For the text-containing cell, return its midpoint in [X, Y] coordinate format. 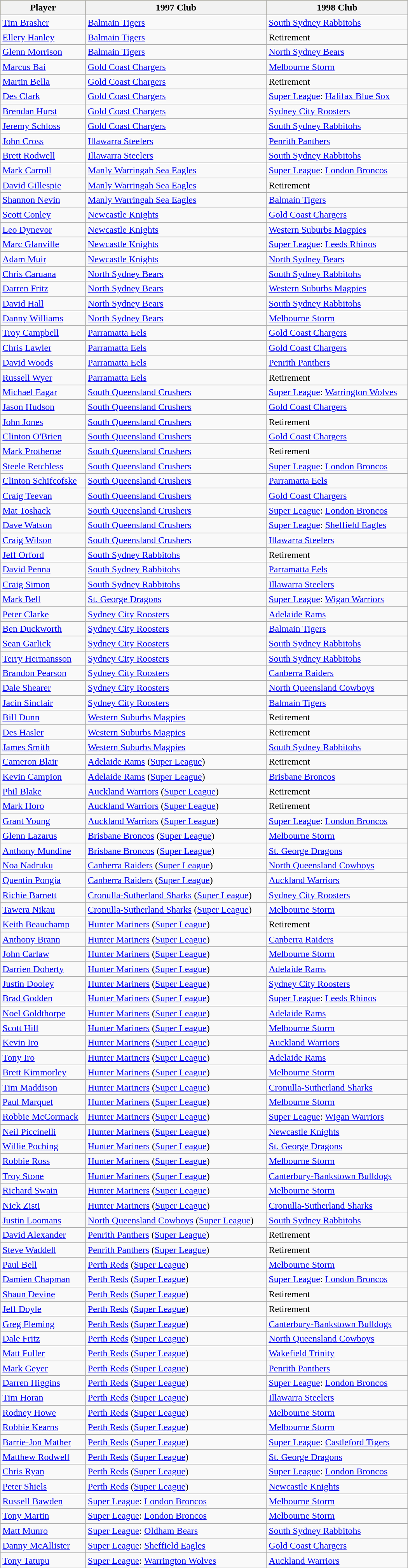
Des Clark [43, 96]
Tony Martin [43, 1516]
Justin Dooley [43, 984]
Marcus Bai [43, 67]
Jeremy Schloss [43, 126]
Craig Teevan [43, 496]
Darren Higgins [43, 1383]
Robbie Kearns [43, 1427]
Jacin Sinclair [43, 703]
Peter Clarke [43, 614]
Justin Loomans [43, 1220]
Craig Wilson [43, 540]
Shaun Devine [43, 1294]
Jeff Orford [43, 555]
Darren Fritz [43, 289]
Matthew Rodwell [43, 1457]
Steele Retchless [43, 466]
Cameron Blair [43, 762]
Shannon Nevin [43, 200]
Des Hasler [43, 732]
Peter Shiels [43, 1486]
Robbie Ross [43, 1161]
North Queensland Cowboys (Super League) [176, 1220]
Ben Duckworth [43, 629]
Brett Rodwell [43, 155]
Ellery Hanley [43, 37]
Darrien Doherty [43, 969]
David Alexander [43, 1235]
Super League: Castleford Tigers [337, 1442]
Troy Stone [43, 1176]
David Penna [43, 570]
Michael Eagar [43, 392]
Brandon Pearson [43, 673]
Adam Muir [43, 259]
Willie Poching [43, 1146]
Mat Toshack [43, 510]
Steve Waddell [43, 1250]
Bill Dunn [43, 718]
Tawera Nikau [43, 910]
Grant Young [43, 821]
Matt Munro [43, 1531]
Tim Maddison [43, 1087]
John Jones [43, 422]
Chris Ryan [43, 1472]
Noa Nadruku [43, 865]
John Carlaw [43, 954]
Paul Bell [43, 1265]
Brett Kimmorley [43, 1072]
Russell Bawden [43, 1501]
Dale Shearer [43, 688]
Nick Zisti [43, 1206]
Tim Horan [43, 1398]
Super League: Halifax Blue Sox [337, 96]
Leo Dynevor [43, 230]
Brisbane Broncos [337, 777]
Chris Caruana [43, 274]
Kevin Iro [43, 1043]
Kevin Campion [43, 777]
Tony Iro [43, 1058]
Super League: Oldham Bears [176, 1531]
Dale Fritz [43, 1338]
Richard Swain [43, 1191]
Richie Barnett [43, 895]
Noel Goldthorpe [43, 1013]
Martin Bella [43, 82]
Quentin Pongia [43, 880]
Glenn Morrison [43, 52]
Troy Campbell [43, 333]
Scott Hill [43, 1028]
Chris Lawler [43, 348]
Glenn Lazarus [43, 836]
Danny McAllister [43, 1545]
Brad Godden [43, 998]
Keith Beauchamp [43, 925]
Tony Tatupu [43, 1560]
Mark Bell [43, 599]
Mark Carroll [43, 170]
David Woods [43, 362]
Damien Chapman [43, 1279]
Mark Protheroe [43, 451]
Tim Brasher [43, 23]
Rodney Howe [43, 1413]
David Hall [43, 303]
1997 Club [176, 8]
Marc Glanville [43, 244]
Barrie-Jon Mather [43, 1442]
John Cross [43, 141]
James Smith [43, 747]
Mark Horo [43, 806]
Phil Blake [43, 791]
Greg Fleming [43, 1324]
Sean Garlick [43, 643]
Brendan Hurst [43, 111]
Paul Marquet [43, 1102]
Mark Geyer [43, 1368]
Anthony Mundine [43, 850]
Robbie McCormack [43, 1117]
Jason Hudson [43, 407]
Terry Hermansson [43, 659]
Wakefield Trinity [337, 1353]
Jeff Doyle [43, 1309]
Russell Wyer [43, 377]
Neil Piccinelli [43, 1132]
Scott Conley [43, 215]
Craig Simon [43, 584]
Clinton Schifcofske [43, 481]
Dave Watson [43, 525]
1998 Club [337, 8]
Clinton O'Brien [43, 437]
Anthony Brann [43, 939]
Danny Williams [43, 318]
Matt Fuller [43, 1353]
Player [43, 8]
David Gillespie [43, 185]
